Pinpoint the cell where the given text exists, returning its (X, Y) midpoint coordinate. 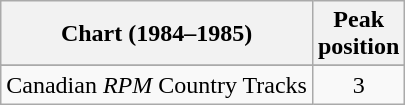
3 (358, 85)
Peakposition (358, 34)
Chart (1984–1985) (157, 34)
Canadian RPM Country Tracks (157, 85)
